Output the [x, y] coordinate of the center of the cell containing the given text.  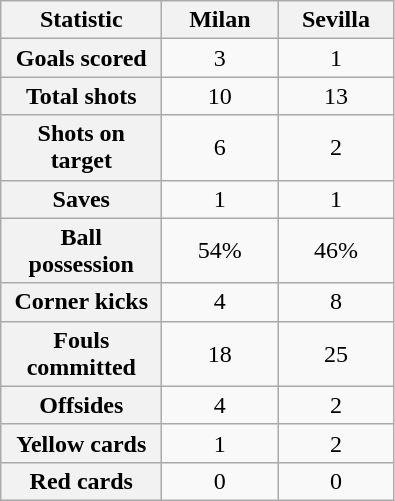
Shots on target [82, 148]
Ball possession [82, 250]
Statistic [82, 20]
Goals scored [82, 58]
Total shots [82, 96]
13 [336, 96]
Corner kicks [82, 302]
Saves [82, 199]
Offsides [82, 405]
3 [220, 58]
25 [336, 354]
54% [220, 250]
Sevilla [336, 20]
Yellow cards [82, 443]
Fouls committed [82, 354]
18 [220, 354]
46% [336, 250]
Milan [220, 20]
6 [220, 148]
Red cards [82, 481]
8 [336, 302]
10 [220, 96]
